Output the [x, y] coordinate of the center of the cell containing the given text.  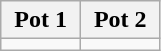
Pot 1 [41, 20]
Pot 2 [120, 20]
